Identify which cell holds the provided text, then report its [X, Y] central coordinate. 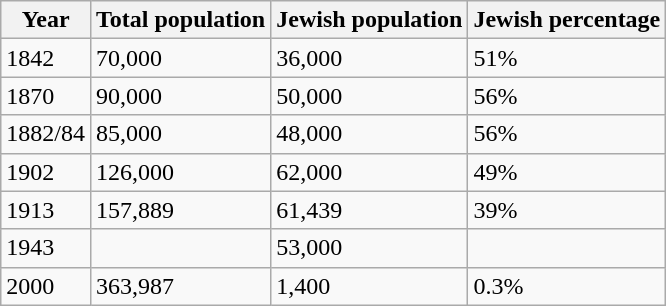
1943 [46, 248]
62,000 [370, 172]
85,000 [180, 134]
50,000 [370, 96]
Year [46, 20]
53,000 [370, 248]
Jewish population [370, 20]
39% [567, 210]
48,000 [370, 134]
363,987 [180, 286]
1913 [46, 210]
61,439 [370, 210]
157,889 [180, 210]
1,400 [370, 286]
2000 [46, 286]
90,000 [180, 96]
1902 [46, 172]
49% [567, 172]
126,000 [180, 172]
0.3% [567, 286]
70,000 [180, 58]
36,000 [370, 58]
Jewish percentage [567, 20]
1870 [46, 96]
51% [567, 58]
Total population [180, 20]
1882/84 [46, 134]
1842 [46, 58]
